Capture the cell that displays the provided text and extract its [x, y] central coordinate. 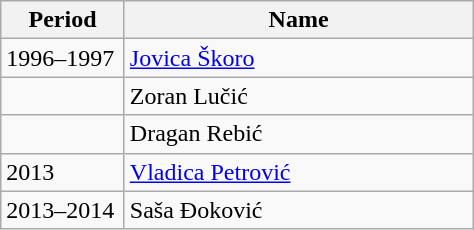
Name [298, 20]
2013–2014 [63, 210]
1996–1997 [63, 58]
Zoran Lučić [298, 96]
Vladica Petrović [298, 172]
2013 [63, 172]
Jovica Škoro [298, 58]
Period [63, 20]
Dragan Rebić [298, 134]
Saša Đoković [298, 210]
